Detect which cell encompasses the target text, then output its [X, Y] center coordinate. 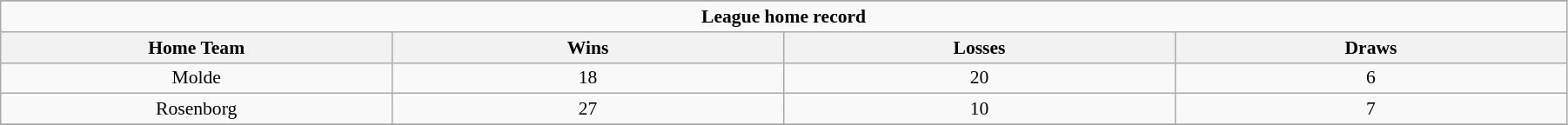
Losses [980, 48]
Home Team [197, 48]
27 [588, 109]
Draws [1370, 48]
10 [980, 109]
18 [588, 78]
Molde [197, 78]
6 [1370, 78]
Rosenborg [197, 109]
Wins [588, 48]
20 [980, 78]
7 [1370, 109]
League home record [784, 16]
